From the cell containing the given text, extract its center point as [X, Y] coordinate. 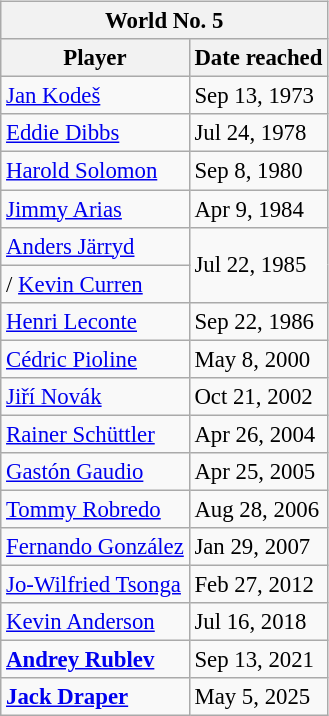
Jimmy Arias [95, 209]
Fernando González [95, 547]
Sep 8, 1980 [258, 171]
Eddie Dibbs [95, 133]
Apr 25, 2005 [258, 472]
Anders Järryd [95, 246]
Kevin Anderson [95, 622]
Jack Draper [95, 697]
Harold Solomon [95, 171]
Henri Leconte [95, 321]
Sep 13, 2021 [258, 660]
May 5, 2025 [258, 697]
Jul 16, 2018 [258, 622]
World No. 5 [164, 21]
May 8, 2000 [258, 359]
Apr 26, 2004 [258, 434]
Jul 24, 1978 [258, 133]
Jan 29, 2007 [258, 547]
Jiří Novák [95, 396]
Jo-Wilfried Tsonga [95, 584]
Date reached [258, 58]
Sep 22, 1986 [258, 321]
Apr 9, 1984 [258, 209]
/ Kevin Curren [95, 284]
Jul 22, 1985 [258, 264]
Rainer Schüttler [95, 434]
Tommy Robredo [95, 509]
Gastón Gaudio [95, 472]
Andrey Rublev [95, 660]
Sep 13, 1973 [258, 96]
Feb 27, 2012 [258, 584]
Cédric Pioline [95, 359]
Player [95, 58]
Oct 21, 2002 [258, 396]
Jan Kodeš [95, 96]
Aug 28, 2006 [258, 509]
